Scan for the cell matching the given text and deliver its (X, Y) coordinate at center. 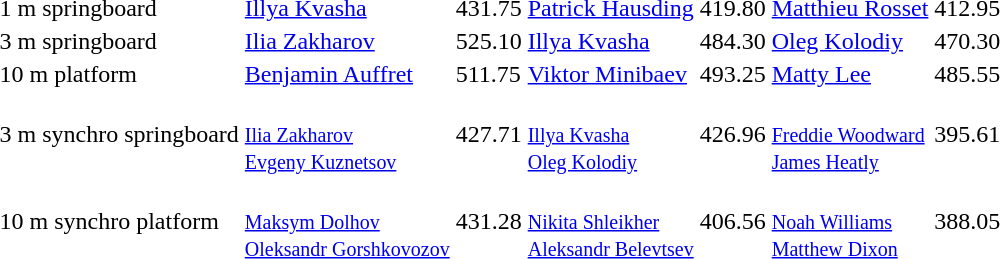
427.71 (488, 134)
Oleg Kolodiy (850, 41)
Illya KvashaOleg Kolodiy (610, 134)
Ilia ZakharovEvgeny Kuznetsov (347, 134)
426.96 (732, 134)
525.10 (488, 41)
Matty Lee (850, 74)
Illya Kvasha (610, 41)
Viktor Minibaev (610, 74)
484.30 (732, 41)
511.75 (488, 74)
493.25 (732, 74)
Benjamin Auffret (347, 74)
Ilia Zakharov (347, 41)
Freddie WoodwardJames Heatly (850, 134)
